For the text-containing cell, return its midpoint in [x, y] coordinate format. 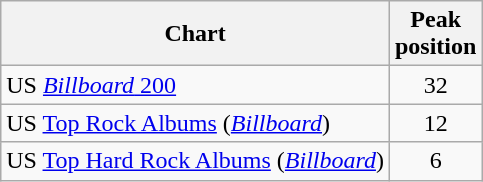
US Billboard 200 [196, 85]
Chart [196, 34]
6 [435, 161]
12 [435, 123]
US Top Hard Rock Albums (Billboard) [196, 161]
Peakposition [435, 34]
US Top Rock Albums (Billboard) [196, 123]
32 [435, 85]
